Identify which cell holds the provided text, then report its (x, y) central coordinate. 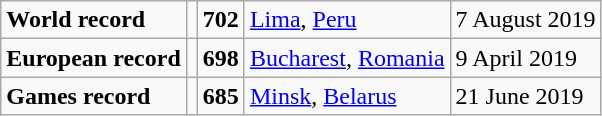
685 (220, 96)
Lima, Peru (347, 20)
Minsk, Belarus (347, 96)
9 April 2019 (526, 58)
Bucharest, Romania (347, 58)
21 June 2019 (526, 96)
7 August 2019 (526, 20)
698 (220, 58)
Games record (94, 96)
702 (220, 20)
European record (94, 58)
World record (94, 20)
